Locate the cell with the specified text and output its (X, Y) center coordinate. 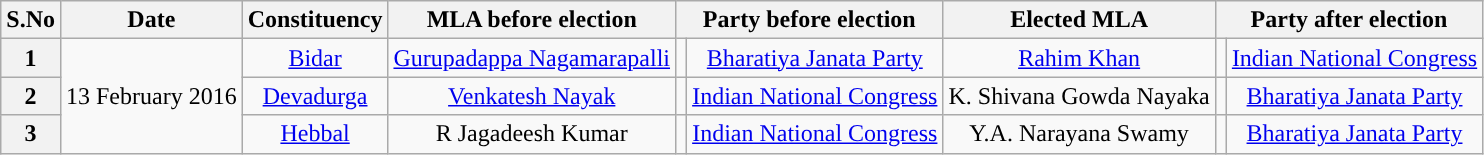
Bidar (315, 58)
3 (31, 134)
S.No (31, 20)
Venkatesh Nayak (532, 96)
Y.A. Narayana Swamy (1079, 134)
1 (31, 58)
Elected MLA (1079, 20)
2 (31, 96)
Gurupadappa Nagamarapalli (532, 58)
Rahim Khan (1079, 58)
Date (151, 20)
Devadurga (315, 96)
MLA before election (532, 20)
R Jagadeesh Kumar (532, 134)
Party after election (1348, 20)
Hebbal (315, 134)
Constituency (315, 20)
13 February 2016 (151, 96)
Party before election (810, 20)
K. Shivana Gowda Nayaka (1079, 96)
